Pinpoint the cell where the given text exists, returning its (x, y) midpoint coordinate. 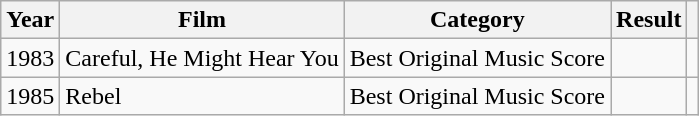
Rebel (202, 96)
Film (202, 20)
1985 (30, 96)
Year (30, 20)
Careful, He Might Hear You (202, 58)
1983 (30, 58)
Result (649, 20)
Category (477, 20)
